Find where the given text appears and provide that cell's center as [X, Y] coordinate. 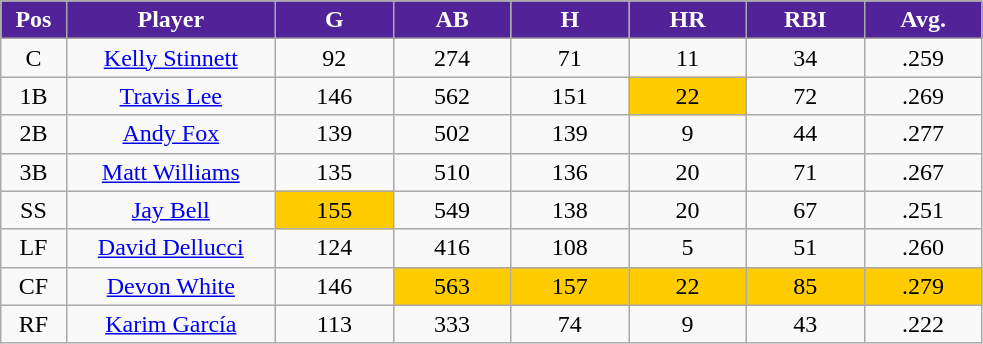
Karim García [170, 324]
.251 [923, 210]
Matt Williams [170, 172]
44 [805, 134]
SS [34, 210]
136 [570, 172]
Kelly Stinnett [170, 58]
72 [805, 96]
157 [570, 286]
Pos [34, 20]
5 [688, 248]
LF [34, 248]
108 [570, 248]
11 [688, 58]
563 [452, 286]
.269 [923, 96]
502 [452, 134]
416 [452, 248]
333 [452, 324]
74 [570, 324]
.277 [923, 134]
113 [334, 324]
85 [805, 286]
.279 [923, 286]
3B [34, 172]
RF [34, 324]
.260 [923, 248]
H [570, 20]
274 [452, 58]
.259 [923, 58]
G [334, 20]
AB [452, 20]
92 [334, 58]
HR [688, 20]
549 [452, 210]
.222 [923, 324]
51 [805, 248]
Jay Bell [170, 210]
C [34, 58]
43 [805, 324]
34 [805, 58]
Travis Lee [170, 96]
562 [452, 96]
124 [334, 248]
135 [334, 172]
David Dellucci [170, 248]
67 [805, 210]
RBI [805, 20]
.267 [923, 172]
CF [34, 286]
138 [570, 210]
1B [34, 96]
151 [570, 96]
155 [334, 210]
Devon White [170, 286]
Player [170, 20]
2B [34, 134]
Avg. [923, 20]
Andy Fox [170, 134]
510 [452, 172]
